From the cell containing the given text, extract its center point as [x, y] coordinate. 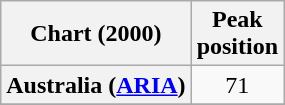
Peakposition [237, 34]
Australia (ARIA) [96, 85]
71 [237, 85]
Chart (2000) [96, 34]
